Return the [x, y] coordinate for the center point of the cell that contains the specified text.  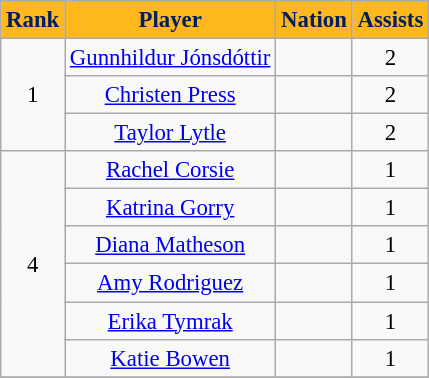
Erika Tymrak [170, 321]
Katie Bowen [170, 358]
Amy Rodriguez [170, 283]
Rank [33, 20]
Taylor Lytle [170, 133]
Diana Matheson [170, 245]
Christen Press [170, 95]
Player [170, 20]
Nation [314, 20]
Katrina Gorry [170, 208]
Gunnhildur Jónsdóttir [170, 58]
Rachel Corsie [170, 170]
Assists [390, 20]
4 [33, 264]
